Provide the [X, Y] coordinate of the cell's center where the given text is located.  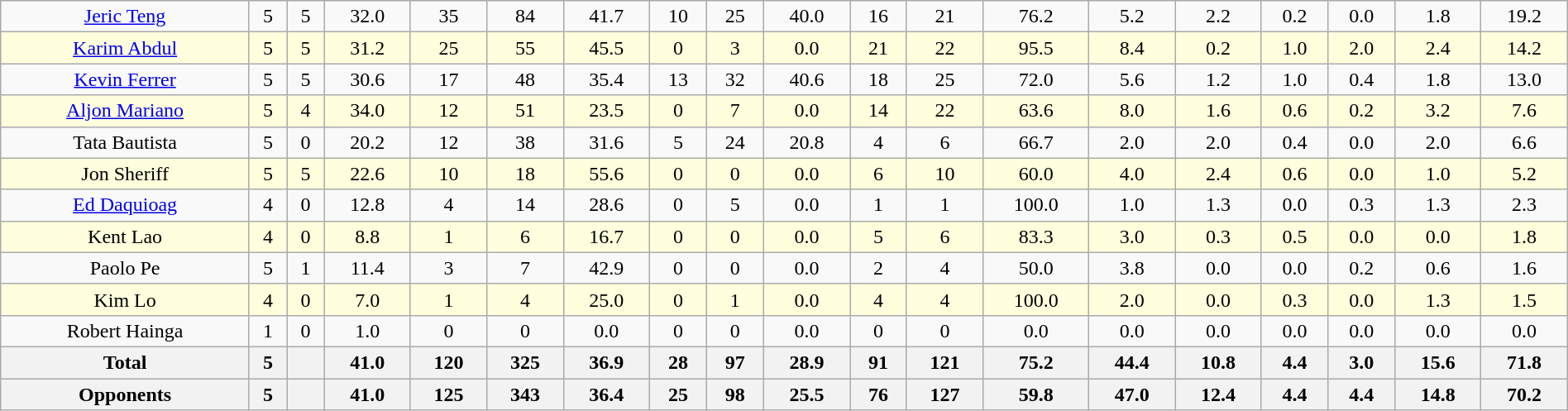
48 [525, 79]
Kent Lao [126, 237]
40.0 [806, 17]
35.4 [606, 79]
36.9 [606, 362]
23.5 [606, 111]
59.8 [1036, 394]
13 [678, 79]
32.0 [367, 17]
7.0 [367, 299]
36.4 [606, 394]
25.5 [806, 394]
343 [525, 394]
8.8 [367, 237]
Karim Abdul [126, 48]
83.3 [1036, 237]
47.0 [1132, 394]
19.2 [1524, 17]
Kevin Ferrer [126, 79]
34.0 [367, 111]
40.6 [806, 79]
2.2 [1218, 17]
325 [525, 362]
42.9 [606, 268]
8.4 [1132, 48]
45.5 [606, 48]
60.0 [1036, 174]
71.8 [1524, 362]
28.9 [806, 362]
66.7 [1036, 142]
24 [734, 142]
1.5 [1524, 299]
75.2 [1036, 362]
32 [734, 79]
Ed Daquioag [126, 205]
17 [448, 79]
44.4 [1132, 362]
Jon Sheriff [126, 174]
55 [525, 48]
50.0 [1036, 268]
125 [448, 394]
Tata Bautista [126, 142]
51 [525, 111]
127 [944, 394]
63.6 [1036, 111]
Aljon Mariano [126, 111]
14.8 [1438, 394]
14.2 [1524, 48]
30.6 [367, 79]
5.6 [1132, 79]
2 [878, 268]
84 [525, 17]
13.0 [1524, 79]
25.0 [606, 299]
35 [448, 17]
28.6 [606, 205]
7.6 [1524, 111]
Opponents [126, 394]
16.7 [606, 237]
2.3 [1524, 205]
4.0 [1132, 174]
Total [126, 362]
55.6 [606, 174]
Kim Lo [126, 299]
20.2 [367, 142]
31.6 [606, 142]
38 [525, 142]
41.7 [606, 17]
11.4 [367, 268]
8.0 [1132, 111]
31.2 [367, 48]
98 [734, 394]
12.4 [1218, 394]
22.6 [367, 174]
20.8 [806, 142]
12.8 [367, 205]
95.5 [1036, 48]
1.2 [1218, 79]
Robert Hainga [126, 331]
16 [878, 17]
6.6 [1524, 142]
15.6 [1438, 362]
91 [878, 362]
Jeric Teng [126, 17]
10.8 [1218, 362]
76 [878, 394]
97 [734, 362]
0.5 [1295, 237]
120 [448, 362]
3.2 [1438, 111]
28 [678, 362]
3.8 [1132, 268]
72.0 [1036, 79]
Paolo Pe [126, 268]
121 [944, 362]
76.2 [1036, 17]
70.2 [1524, 394]
